Determine the [x, y] coordinate at the center of the cell enclosing the given text.  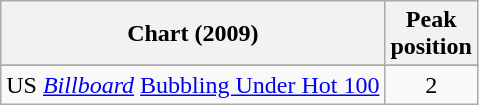
US Billboard Bubbling Under Hot 100 [193, 85]
Chart (2009) [193, 34]
Peakposition [431, 34]
2 [431, 85]
